For the text-containing cell, return its midpoint in (X, Y) coordinate format. 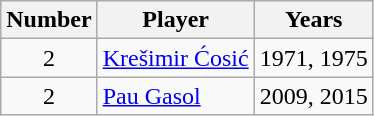
2009, 2015 (314, 96)
Player (176, 20)
1971, 1975 (314, 58)
Number (49, 20)
Pau Gasol (176, 96)
Years (314, 20)
Krešimir Ćosić (176, 58)
